Capture the cell that displays the provided text and extract its [X, Y] central coordinate. 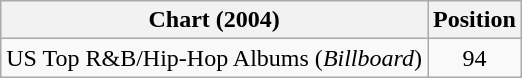
Position [475, 20]
Chart (2004) [214, 20]
US Top R&B/Hip-Hop Albums (Billboard) [214, 58]
94 [475, 58]
